Output the (X, Y) coordinate of the center of the cell containing the given text.  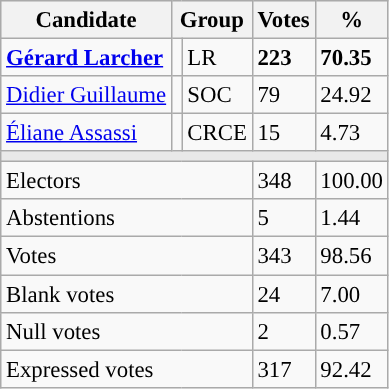
70.35 (352, 58)
Expressed votes (126, 369)
2 (284, 331)
Electors (126, 181)
Gérard Larcher (86, 58)
% (352, 20)
348 (284, 181)
Blank votes (126, 294)
Group (212, 20)
CRCE (217, 133)
Didier Guillaume (86, 95)
15 (284, 133)
7.00 (352, 294)
24.92 (352, 95)
98.56 (352, 256)
24 (284, 294)
1.44 (352, 219)
223 (284, 58)
317 (284, 369)
343 (284, 256)
Null votes (126, 331)
Abstentions (126, 219)
79 (284, 95)
5 (284, 219)
0.57 (352, 331)
92.42 (352, 369)
Candidate (86, 20)
100.00 (352, 181)
4.73 (352, 133)
Éliane Assassi (86, 133)
LR (217, 58)
SOC (217, 95)
